Extract the [x, y] coordinate from the center of the cell holding the provided text.  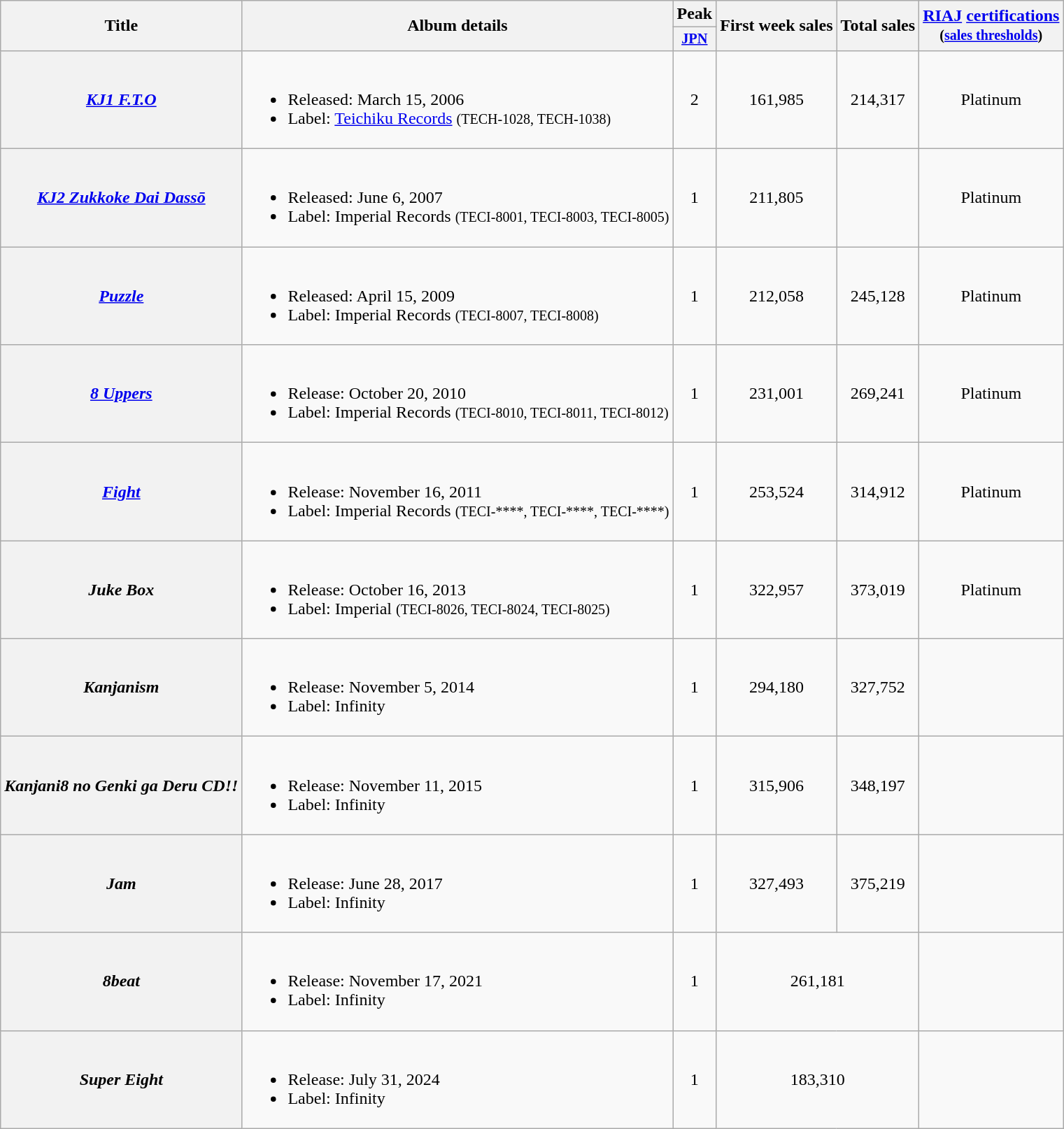
Release: June 28, 2017Label: Infinity [457, 883]
8beat [122, 981]
Release: November 17, 2021Label: Infinity [457, 981]
314,912 [878, 492]
Juke Box [122, 590]
315,906 [776, 786]
327,493 [776, 883]
Release: October 16, 2013Label: Imperial (TECI-8026, TECI-8024, TECI-8025) [457, 590]
294,180 [776, 688]
327,752 [878, 688]
183,310 [818, 1079]
253,524 [776, 492]
269,241 [878, 394]
Kanjani8 no Genki ga Deru CD!! [122, 786]
JPN [695, 39]
211,805 [776, 198]
First week sales [776, 26]
Album details [457, 26]
373,019 [878, 590]
322,957 [776, 590]
Release: November 16, 2011Label: Imperial Records (TECI-****, TECI-****, TECI-****) [457, 492]
261,181 [818, 981]
KJ1 F.T.O [122, 99]
Total sales [878, 26]
Super Eight [122, 1079]
161,985 [776, 99]
Kanjanism [122, 688]
348,197 [878, 786]
Release: November 11, 2015Label: Infinity [457, 786]
Peak [695, 14]
Released: March 15, 2006Label: Teichiku Records (TECH-1028, TECH-1038) [457, 99]
Jam [122, 883]
Puzzle [122, 296]
375,219 [878, 883]
Release: July 31, 2024Label: Infinity [457, 1079]
Fight [122, 492]
8 Uppers [122, 394]
2 [695, 99]
212,058 [776, 296]
Released: June 6, 2007Label: Imperial Records (TECI-8001, TECI-8003, TECI-8005) [457, 198]
KJ2 Zukkoke Dai Dassō [122, 198]
Release: October 20, 2010Label: Imperial Records (TECI-8010, TECI-8011, TECI-8012) [457, 394]
Title [122, 26]
Released: April 15, 2009Label: Imperial Records (TECI-8007, TECI-8008) [457, 296]
231,001 [776, 394]
245,128 [878, 296]
RIAJ certifications(sales thresholds) [991, 26]
214,317 [878, 99]
Release: November 5, 2014Label: Infinity [457, 688]
